Output the (X, Y) coordinate of the center of the cell containing the given text.  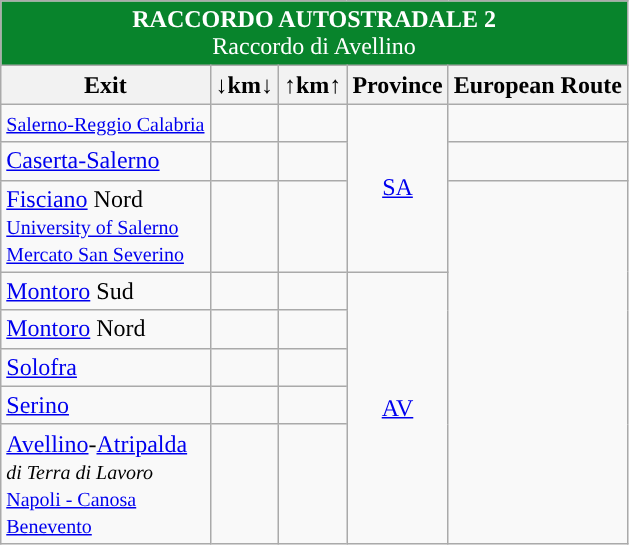
European Route (538, 85)
AV (398, 408)
Avellino-Atripalda di Terra di Lavoro Napoli - Canosa Benevento (106, 484)
Fisciano Nord University of SalernoMercato San Severino (106, 226)
Solofra (106, 367)
Montoro Sud (106, 291)
↑km↑ (312, 85)
↓km↓ (244, 85)
Montoro Nord (106, 329)
SA (398, 188)
Exit (106, 85)
Serino (106, 405)
RACCORDO AUTOSTRADALE 2Raccordo di Avellino (314, 34)
Salerno-Reggio Calabria (106, 123)
Province (398, 85)
Caserta-Salerno (106, 161)
